Provide the [X, Y] coordinate of the cell's center where the given text is located.  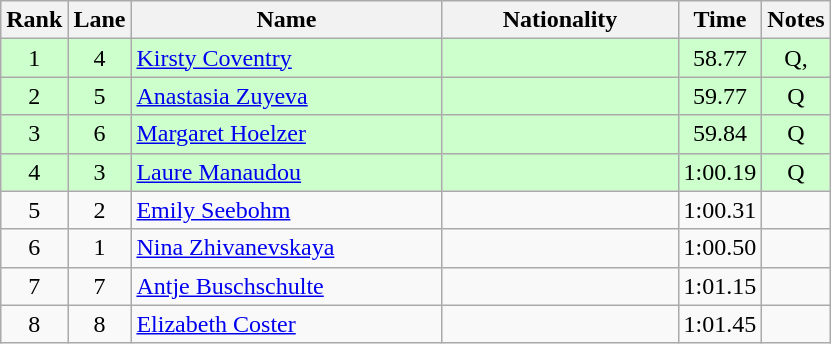
1:01.45 [720, 324]
Kirsty Coventry [286, 58]
Margaret Hoelzer [286, 134]
59.84 [720, 134]
Nationality [560, 20]
Name [286, 20]
1:00.50 [720, 248]
Anastasia Zuyeva [286, 96]
Q, [796, 58]
Rank [34, 20]
Laure Manaudou [286, 172]
59.77 [720, 96]
Elizabeth Coster [286, 324]
1:00.19 [720, 172]
Lane [100, 20]
Time [720, 20]
1:01.15 [720, 286]
Antje Buschschulte [286, 286]
1:00.31 [720, 210]
Notes [796, 20]
Nina Zhivanevskaya [286, 248]
Emily Seebohm [286, 210]
58.77 [720, 58]
